Output the (x, y) coordinate of the center of the cell containing the given text.  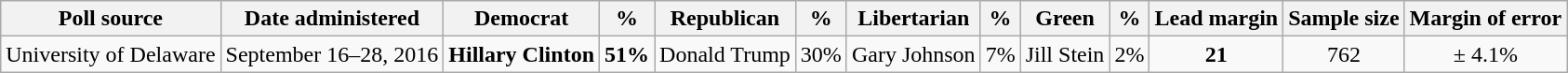
University of Delaware (111, 54)
± 4.1% (1486, 54)
762 (1344, 54)
2% (1129, 54)
30% (820, 54)
Democrat (522, 19)
21 (1216, 54)
7% (1001, 54)
Poll source (111, 19)
Gary Johnson (913, 54)
Libertarian (913, 19)
Margin of error (1486, 19)
Date administered (332, 19)
51% (627, 54)
Lead margin (1216, 19)
Donald Trump (725, 54)
Sample size (1344, 19)
Hillary Clinton (522, 54)
Republican (725, 19)
Green (1065, 19)
Jill Stein (1065, 54)
September 16–28, 2016 (332, 54)
